Output the [x, y] coordinate of the center of the cell containing the given text.  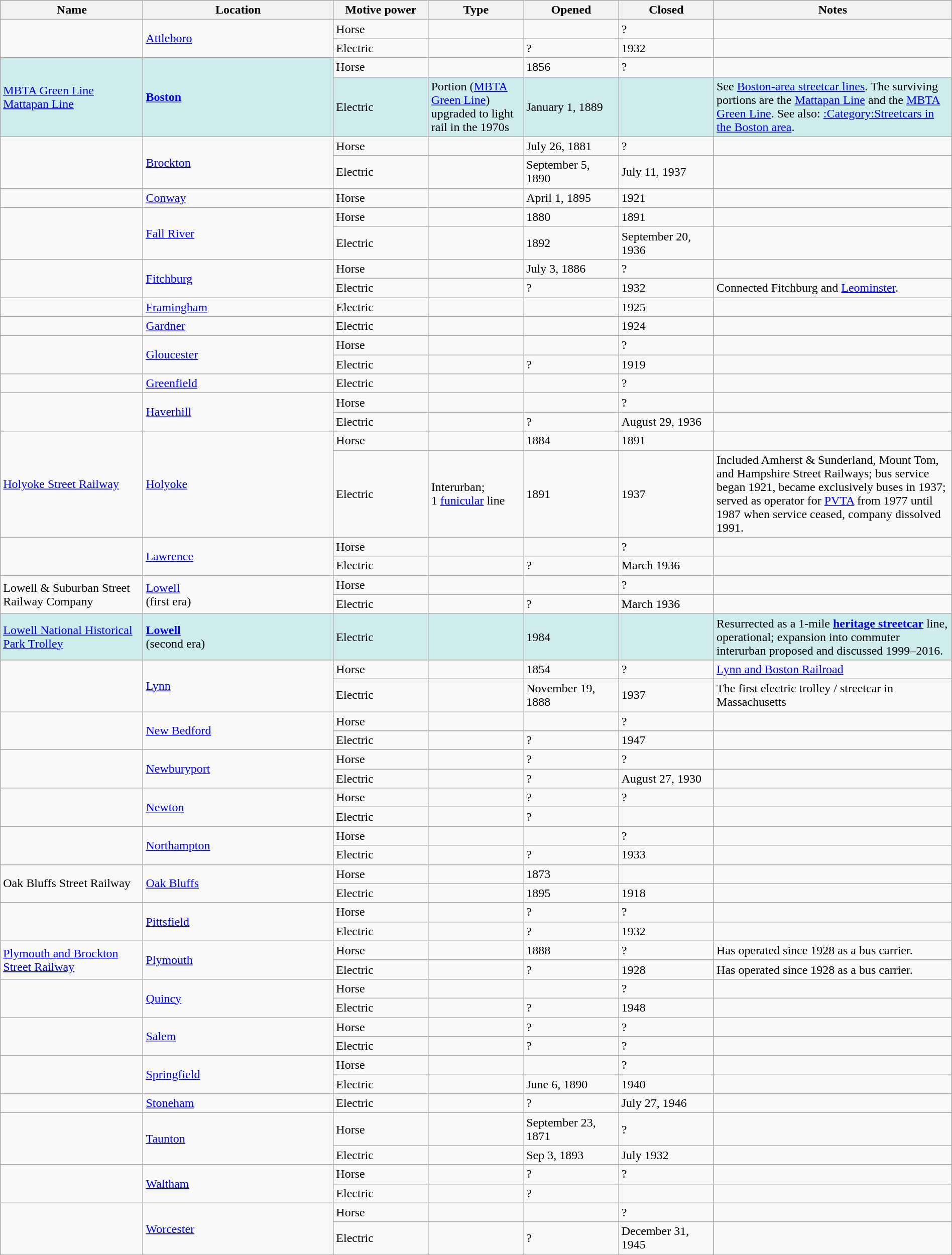
Fall River [238, 233]
September 5, 1890 [571, 172]
Pittsfield [238, 922]
1948 [666, 1008]
July 26, 1881 [571, 146]
Oak Bluffs [238, 884]
Oak Bluffs Street Railway [72, 884]
Lynn [238, 686]
The first electric trolley / streetcar in Massachusetts [833, 695]
August 27, 1930 [666, 779]
July 27, 1946 [666, 1103]
Lawrence [238, 556]
July 3, 1886 [571, 269]
Greenfield [238, 384]
Plymouth and Brockton Street Railway [72, 960]
1940 [666, 1084]
1918 [666, 893]
1888 [571, 950]
July 1932 [666, 1155]
Type [476, 10]
Opened [571, 10]
Lowell National Historical Park Trolley [72, 637]
Taunton [238, 1139]
1921 [666, 198]
Newton [238, 807]
Attleboro [238, 39]
MBTA Green LineMattapan Line [72, 97]
Stoneham [238, 1103]
1873 [571, 874]
1892 [571, 243]
September 23, 1871 [571, 1129]
Quincy [238, 998]
April 1, 1895 [571, 198]
Gardner [238, 326]
1933 [666, 855]
Lowell & Suburban Street Railway Company [72, 594]
Worcester [238, 1229]
Salem [238, 1036]
Closed [666, 10]
Springfield [238, 1075]
Brockton [238, 163]
1947 [666, 740]
December 31, 1945 [666, 1238]
1880 [571, 217]
Holyoke Street Railway [72, 484]
Lowell(second era) [238, 637]
Portion (MBTA Green Line) upgraded to light rail in the 1970s [476, 106]
1856 [571, 67]
Interurban; 1 funicular line [476, 494]
Notes [833, 10]
Lowell(first era) [238, 594]
Gloucester [238, 355]
1884 [571, 441]
Haverhill [238, 412]
1928 [666, 969]
Connected Fitchburg and Leominster. [833, 288]
Waltham [238, 1184]
1925 [666, 307]
Name [72, 10]
Location [238, 10]
1854 [571, 669]
September 20, 1936 [666, 243]
July 11, 1937 [666, 172]
Resurrected as a 1-mile heritage streetcar line, operational; expansion into commuter interurban proposed and discussed 1999–2016. [833, 637]
Sep 3, 1893 [571, 1155]
Plymouth [238, 960]
Framingham [238, 307]
Conway [238, 198]
Holyoke [238, 484]
1924 [666, 326]
Newburyport [238, 769]
1919 [666, 364]
Northampton [238, 845]
Fitchburg [238, 278]
1984 [571, 637]
1895 [571, 893]
Boston [238, 97]
August 29, 1936 [666, 422]
Motive power [381, 10]
January 1, 1889 [571, 106]
Lynn and Boston Railroad [833, 669]
June 6, 1890 [571, 1084]
New Bedford [238, 731]
November 19, 1888 [571, 695]
